Output the [x, y] coordinate of the center of the cell containing the given text.  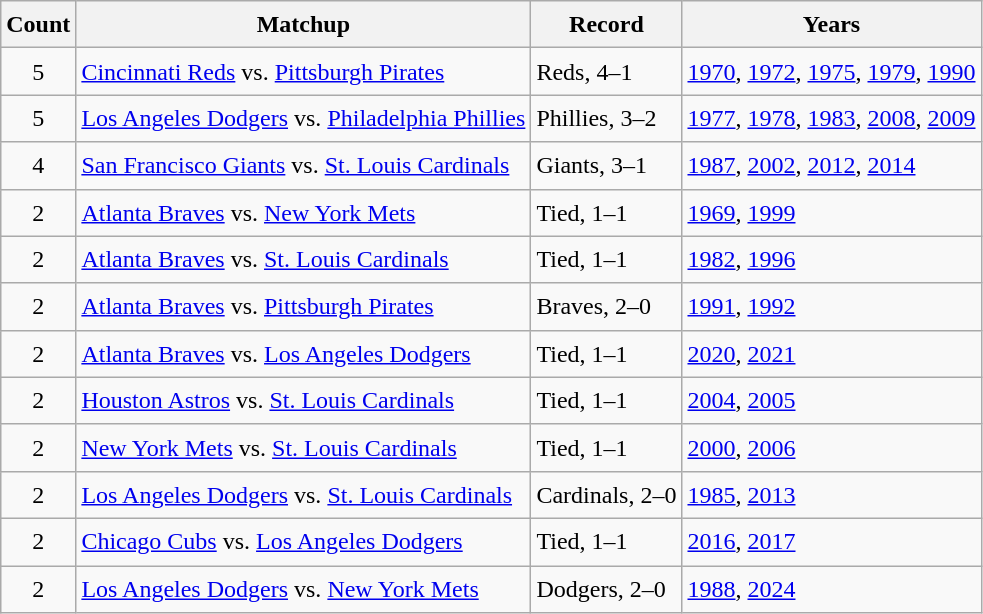
Phillies, 3–2 [606, 118]
Los Angeles Dodgers vs. Philadelphia Phillies [304, 118]
Atlanta Braves vs. Pittsburgh Pirates [304, 306]
Atlanta Braves vs. Los Angeles Dodgers [304, 354]
Years [832, 24]
1982, 1996 [832, 260]
New York Mets vs. St. Louis Cardinals [304, 448]
2000, 2006 [832, 448]
1977, 1978, 1983, 2008, 2009 [832, 118]
Count [38, 24]
Reds, 4–1 [606, 72]
2020, 2021 [832, 354]
Cincinnati Reds vs. Pittsburgh Pirates [304, 72]
4 [38, 166]
Braves, 2–0 [606, 306]
Atlanta Braves vs. New York Mets [304, 212]
Record [606, 24]
Dodgers, 2–0 [606, 590]
1970, 1972, 1975, 1979, 1990 [832, 72]
San Francisco Giants vs. St. Louis Cardinals [304, 166]
2004, 2005 [832, 400]
2016, 2017 [832, 542]
Los Angeles Dodgers vs. St. Louis Cardinals [304, 494]
Cardinals, 2–0 [606, 494]
Giants, 3–1 [606, 166]
1988, 2024 [832, 590]
1985, 2013 [832, 494]
1991, 1992 [832, 306]
Atlanta Braves vs. St. Louis Cardinals [304, 260]
1969, 1999 [832, 212]
Matchup [304, 24]
1987, 2002, 2012, 2014 [832, 166]
Los Angeles Dodgers vs. New York Mets [304, 590]
Houston Astros vs. St. Louis Cardinals [304, 400]
Chicago Cubs vs. Los Angeles Dodgers [304, 542]
